Extract the (x, y) coordinate from the center of the cell holding the provided text.  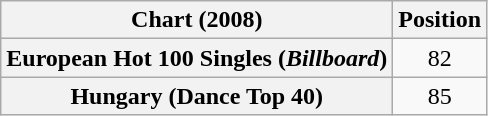
European Hot 100 Singles (Billboard) (197, 58)
Chart (2008) (197, 20)
85 (440, 96)
Hungary (Dance Top 40) (197, 96)
Position (440, 20)
82 (440, 58)
